Return (X, Y) of the center of cell containing provided text 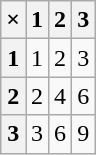
× (14, 20)
4 (60, 96)
9 (84, 134)
